Scan for the cell matching the given text and deliver its [x, y] coordinate at center. 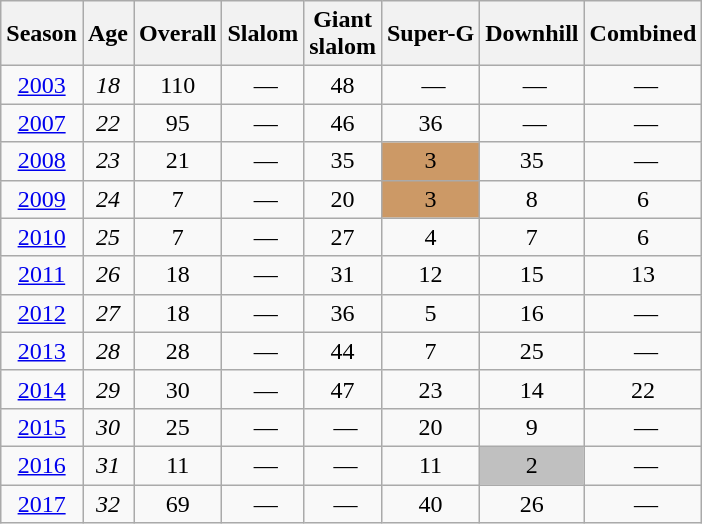
69 [178, 503]
2012 [42, 313]
13 [643, 275]
2016 [42, 465]
Season [42, 34]
Age [108, 34]
21 [178, 161]
44 [343, 351]
4 [430, 237]
29 [108, 389]
5 [430, 313]
Downhill [532, 34]
2008 [42, 161]
110 [178, 85]
46 [343, 123]
2 [532, 465]
24 [108, 199]
Slalom [263, 34]
Combined [643, 34]
2010 [42, 237]
95 [178, 123]
12 [430, 275]
2014 [42, 389]
14 [532, 389]
8 [532, 199]
2011 [42, 275]
16 [532, 313]
2017 [42, 503]
Super-G [430, 34]
2007 [42, 123]
Giantslalom [343, 34]
15 [532, 275]
32 [108, 503]
Overall [178, 34]
2009 [42, 199]
2003 [42, 85]
9 [532, 427]
2015 [42, 427]
47 [343, 389]
2013 [42, 351]
40 [430, 503]
48 [343, 85]
